Return the (x, y) coordinate for the center point of the cell that contains the specified text.  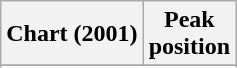
Peakposition (189, 34)
Chart (2001) (72, 34)
